Find where the given text appears and provide that cell's center as (x, y) coordinate. 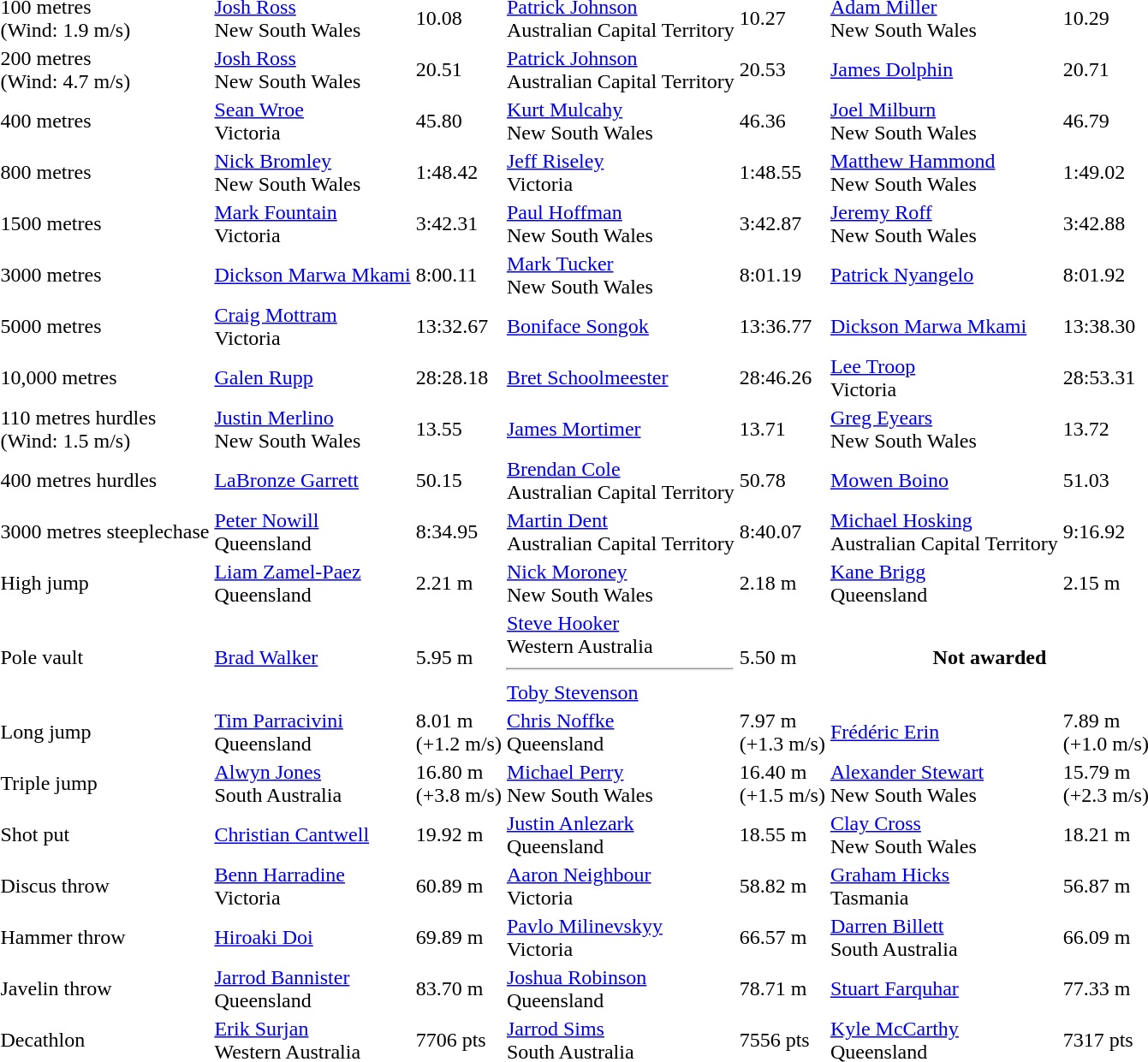
69.89 m (459, 938)
Craig MottramVictoria (312, 327)
Graham HicksTasmania (943, 887)
Kurt MulcahyNew South Wales (620, 122)
28:46.26 (782, 378)
13:36.77 (782, 327)
Steve HookerWestern AustraliaToby Stevenson (620, 657)
Pavlo MilinevskyyVictoria (620, 938)
Alexander StewartNew South Wales (943, 784)
Nick BromleyNew South Wales (312, 173)
Brad Walker (312, 657)
Brendan ColeAustralian Capital Territory (620, 481)
Galen Rupp (312, 378)
Clay CrossNew South Wales (943, 835)
8.01 m (+1.2 m/s) (459, 733)
8:40.07 (782, 532)
1:48.42 (459, 173)
20.51 (459, 70)
Stuart Farquhar (943, 989)
28:28.18 (459, 378)
Darren BillettSouth Australia (943, 938)
Liam Zamel-PaezQueensland (312, 584)
1:48.55 (782, 173)
Lee TroopVictoria (943, 378)
60.89 m (459, 887)
Joshua RobinsonQueensland (620, 989)
Mowen Boino (943, 481)
Justin AnlezarkQueensland (620, 835)
2.18 m (782, 584)
James Mortimer (620, 430)
3:42.31 (459, 224)
Nick MoroneyNew South Wales (620, 584)
Boniface Songok (620, 327)
8:01.19 (782, 276)
Justin MerlinoNew South Wales (312, 430)
13.71 (782, 430)
5.95 m (459, 657)
46.36 (782, 122)
Jeff RiseleyVictoria (620, 173)
Mark FountainVictoria (312, 224)
Greg EyearsNew South Wales (943, 430)
66.57 m (782, 938)
83.70 m (459, 989)
5.50 m (782, 657)
James Dolphin (943, 70)
Mark TuckerNew South Wales (620, 276)
Sean WroeVictoria (312, 122)
Josh RossNew South Wales (312, 70)
Paul HoffmanNew South Wales (620, 224)
Joel MilburnNew South Wales (943, 122)
2.21 m (459, 584)
Frédéric Erin (943, 733)
50.78 (782, 481)
Michael PerryNew South Wales (620, 784)
Peter NowillQueensland (312, 532)
50.15 (459, 481)
Matthew HammondNew South Wales (943, 173)
16.40 m (+1.5 m/s) (782, 784)
Kane BriggQueensland (943, 584)
Alwyn JonesSouth Australia (312, 784)
Aaron NeighbourVictoria (620, 887)
78.71 m (782, 989)
16.80 m (+3.8 m/s) (459, 784)
13:32.67 (459, 327)
13.55 (459, 430)
Jeremy RoffNew South Wales (943, 224)
8:34.95 (459, 532)
Bret Schoolmeester (620, 378)
Hiroaki Doi (312, 938)
3:42.87 (782, 224)
Tim ParraciviniQueensland (312, 733)
LaBronze Garrett (312, 481)
Benn HarradineVictoria (312, 887)
Patrick Nyangelo (943, 276)
8:00.11 (459, 276)
58.82 m (782, 887)
Patrick JohnsonAustralian Capital Territory (620, 70)
7.97 m (+1.3 m/s) (782, 733)
19.92 m (459, 835)
Christian Cantwell (312, 835)
Chris NoffkeQueensland (620, 733)
20.53 (782, 70)
Jarrod BannisterQueensland (312, 989)
Michael HoskingAustralian Capital Territory (943, 532)
45.80 (459, 122)
18.55 m (782, 835)
Martin DentAustralian Capital Territory (620, 532)
